Return the [X, Y] coordinate for the center point of the cell that contains the specified text.  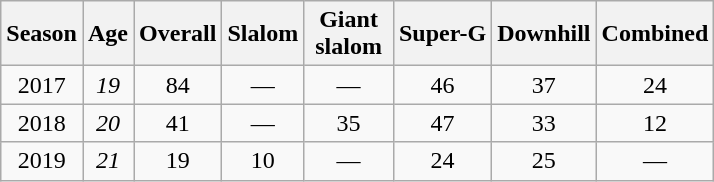
Downhill [544, 34]
2018 [42, 123]
25 [544, 161]
Giant slalom [349, 34]
21 [108, 161]
37 [544, 85]
Slalom [263, 34]
46 [442, 85]
Age [108, 34]
2017 [42, 85]
41 [178, 123]
84 [178, 85]
Combined [655, 34]
Season [42, 34]
20 [108, 123]
12 [655, 123]
10 [263, 161]
2019 [42, 161]
35 [349, 123]
Super-G [442, 34]
Overall [178, 34]
47 [442, 123]
33 [544, 123]
